Locate the cell with the specified text and output its [x, y] center coordinate. 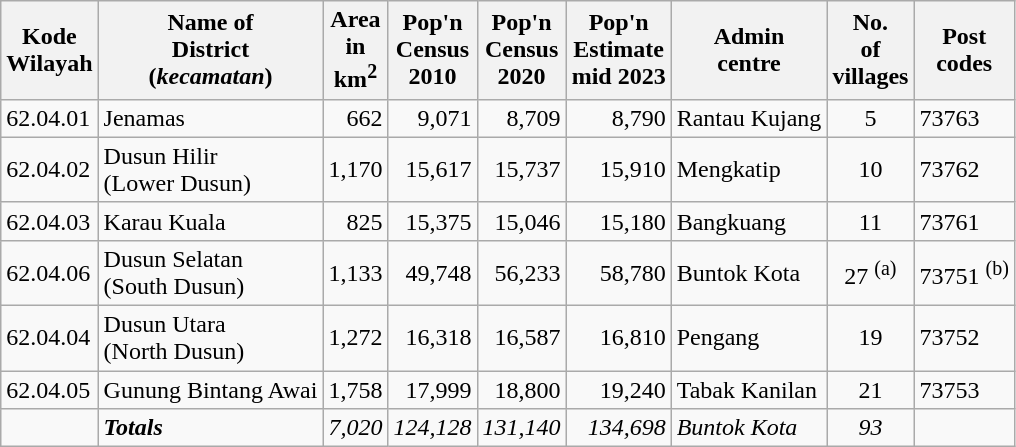
62.04.06 [50, 272]
Dusun Hilir (Lower Dusun) [210, 170]
15,046 [522, 221]
15,617 [432, 170]
16,587 [522, 338]
Karau Kuala [210, 221]
16,810 [618, 338]
62.04.02 [50, 170]
124,128 [432, 428]
15,375 [432, 221]
Dusun Selatan(South Dusun) [210, 272]
93 [870, 428]
8,790 [618, 118]
1,758 [356, 390]
1,133 [356, 272]
62.04.03 [50, 221]
73751 (b) [964, 272]
17,999 [432, 390]
15,910 [618, 170]
73752 [964, 338]
Name ofDistrict(kecamatan) [210, 50]
Postcodes [964, 50]
62.04.01 [50, 118]
Mengkatip [749, 170]
21 [870, 390]
8,709 [522, 118]
49,748 [432, 272]
62.04.04 [50, 338]
Tabak Kanilan [749, 390]
7,020 [356, 428]
No.ofvillages [870, 50]
73753 [964, 390]
Pop'nCensus2010 [432, 50]
Jenamas [210, 118]
62.04.05 [50, 390]
Dusun Utara (North Dusun) [210, 338]
Pop'nCensus2020 [522, 50]
134,698 [618, 428]
Totals [210, 428]
10 [870, 170]
662 [356, 118]
Pengang [749, 338]
16,318 [432, 338]
19 [870, 338]
15,737 [522, 170]
131,140 [522, 428]
Gunung Bintang Awai [210, 390]
Area in km2 [356, 50]
Kode Wilayah [50, 50]
73761 [964, 221]
1,272 [356, 338]
73762 [964, 170]
18,800 [522, 390]
58,780 [618, 272]
Rantau Kujang [749, 118]
Pop'nEstimatemid 2023 [618, 50]
19,240 [618, 390]
56,233 [522, 272]
1,170 [356, 170]
5 [870, 118]
11 [870, 221]
Bangkuang [749, 221]
Admincentre [749, 50]
27 (a) [870, 272]
73763 [964, 118]
15,180 [618, 221]
9,071 [432, 118]
825 [356, 221]
